Identify which cell holds the provided text, then report its (X, Y) central coordinate. 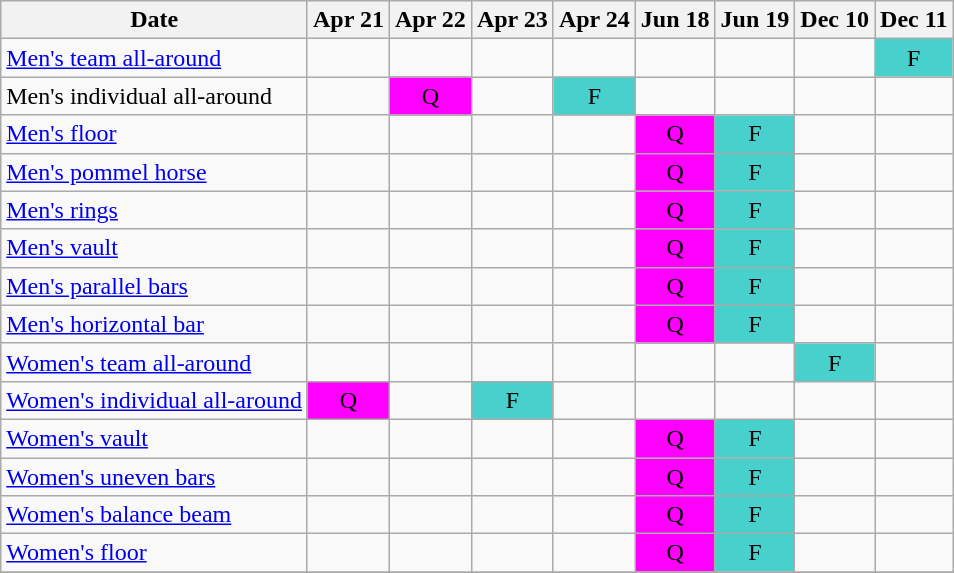
Dec 11 (914, 20)
Women's floor (154, 553)
Men's vault (154, 248)
Apr 23 (512, 20)
Dec 10 (835, 20)
Jun 19 (755, 20)
Women's uneven bars (154, 477)
Women's vault (154, 438)
Men's parallel bars (154, 286)
Men's rings (154, 210)
Men's pommel horse (154, 172)
Apr 24 (594, 20)
Men's team all-around (154, 58)
Women's balance beam (154, 515)
Men's individual all-around (154, 96)
Jun 18 (675, 20)
Apr 22 (430, 20)
Men's horizontal bar (154, 324)
Date (154, 20)
Women's individual all-around (154, 400)
Men's floor (154, 134)
Apr 21 (348, 20)
Women's team all-around (154, 362)
